Return the [X, Y] coordinate for the center point of the cell that contains the specified text.  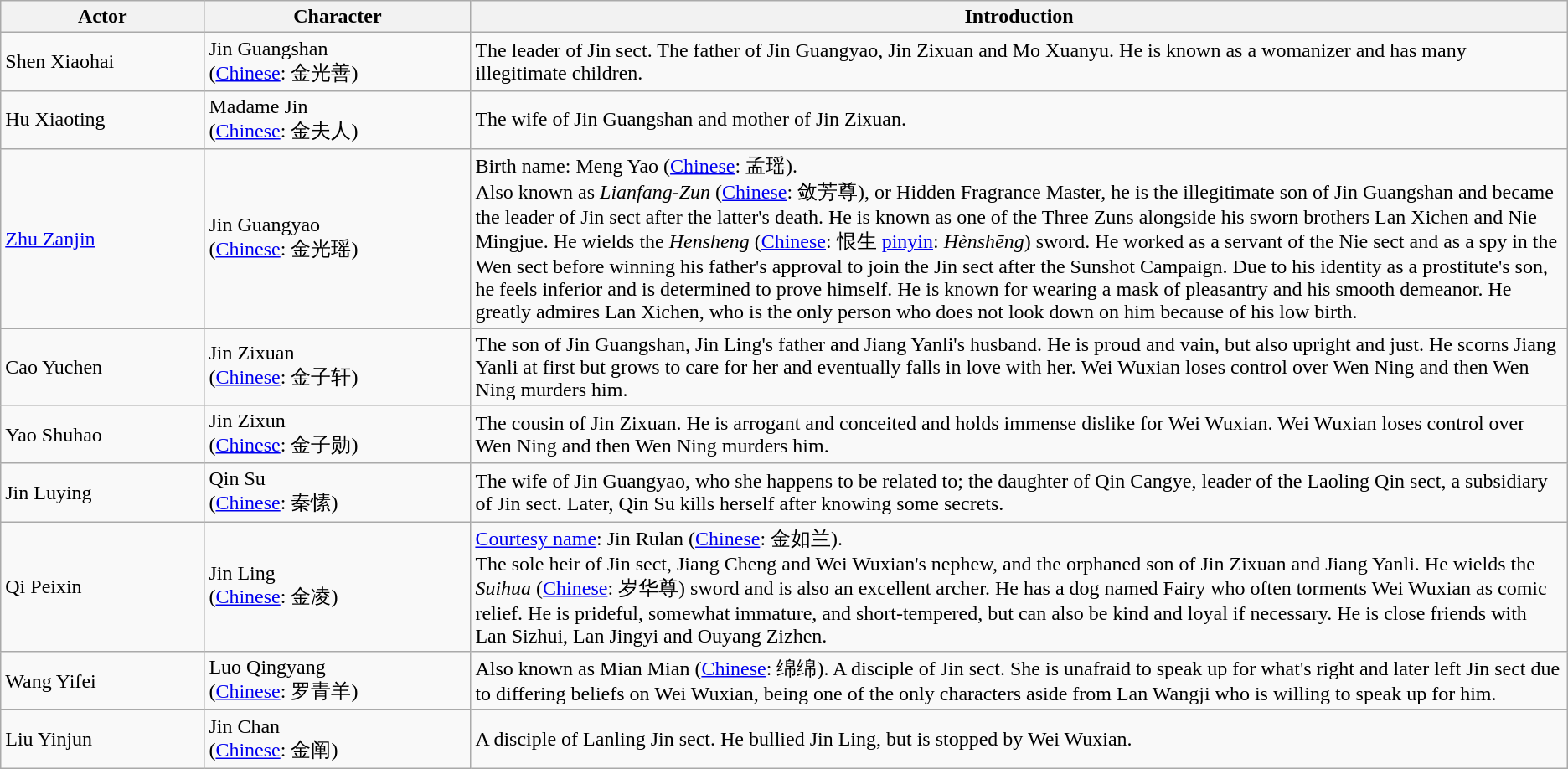
Madame Jin (Chinese: 金夫人) [338, 120]
Qin Su (Chinese: 秦愫) [338, 493]
Character [338, 17]
Luo Qingyang (Chinese: 罗青羊) [338, 681]
Shen Xiaohai [102, 62]
Cao Yuchen [102, 367]
Jin Ling (Chinese: 金凌) [338, 586]
Jin Zixuan (Chinese: 金子轩) [338, 367]
Jin Luying [102, 493]
Jin Guangshan (Chinese: 金光善) [338, 62]
A disciple of Lanling Jin sect. He bullied Jin Ling, but is stopped by Wei Wuxian. [1019, 739]
Zhu Zanjin [102, 239]
Actor [102, 17]
Qi Peixin [102, 586]
Yao Shuhao [102, 435]
Hu Xiaoting [102, 120]
Jin Zixun (Chinese: 金子勋) [338, 435]
Introduction [1019, 17]
Jin Guangyao (Chinese: 金光瑶) [338, 239]
Liu Yinjun [102, 739]
Wang Yifei [102, 681]
Jin Chan (Chinese: 金阐) [338, 739]
The leader of Jin sect. The father of Jin Guangyao, Jin Zixuan and Mo Xuanyu. He is known as a womanizer and has many illegitimate children. [1019, 62]
The wife of Jin Guangshan and mother of Jin Zixuan. [1019, 120]
